Extract the (x, y) coordinate from the center of the cell holding the provided text.  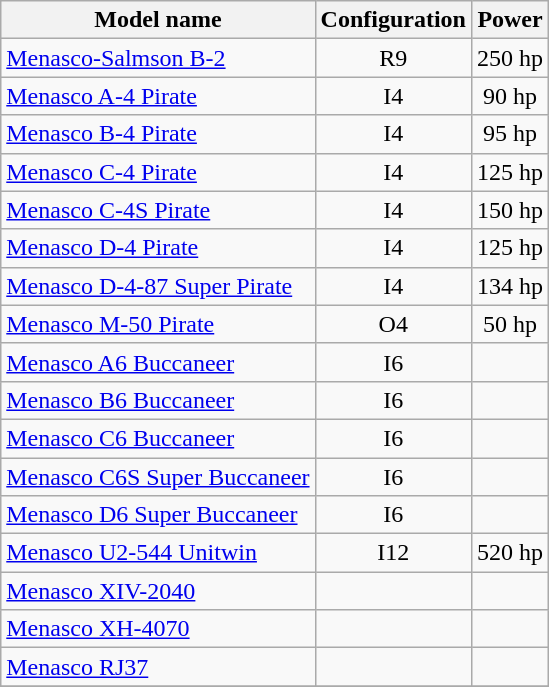
Menasco C-4 Pirate (158, 172)
Menasco C6 Buccaneer (158, 438)
Power (510, 20)
Menasco A6 Buccaneer (158, 362)
R9 (393, 58)
520 hp (510, 553)
Menasco B-4 Pirate (158, 134)
Menasco XIV-2040 (158, 591)
95 hp (510, 134)
150 hp (510, 210)
90 hp (510, 96)
Configuration (393, 20)
Menasco D6 Super Buccaneer (158, 515)
134 hp (510, 286)
O4 (393, 324)
Menasco B6 Buccaneer (158, 400)
Menasco D-4-87 Super Pirate (158, 286)
Model name (158, 20)
Menasco M-50 Pirate (158, 324)
Menasco D-4 Pirate (158, 248)
Menasco C-4S Pirate (158, 210)
50 hp (510, 324)
Menasco-Salmson B-2 (158, 58)
I12 (393, 553)
Menasco RJ37 (158, 667)
Menasco C6S Super Buccaneer (158, 477)
Menasco U2-544 Unitwin (158, 553)
250 hp (510, 58)
Menasco A-4 Pirate (158, 96)
Menasco XH-4070 (158, 629)
